Extract the [X, Y] coordinate from the center of the cell holding the provided text.  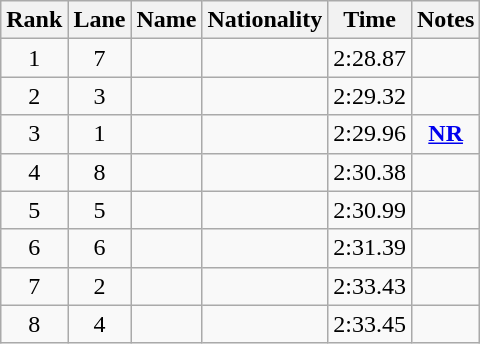
2:33.45 [370, 324]
2:29.96 [370, 134]
2:33.43 [370, 286]
2:28.87 [370, 58]
Notes [445, 20]
NR [445, 134]
2:30.38 [370, 172]
2:31.39 [370, 248]
Name [166, 20]
Time [370, 20]
Rank [34, 20]
2:29.32 [370, 96]
Lane [100, 20]
2:30.99 [370, 210]
Nationality [265, 20]
